Return the [X, Y] coordinate for the center point of the cell that contains the specified text.  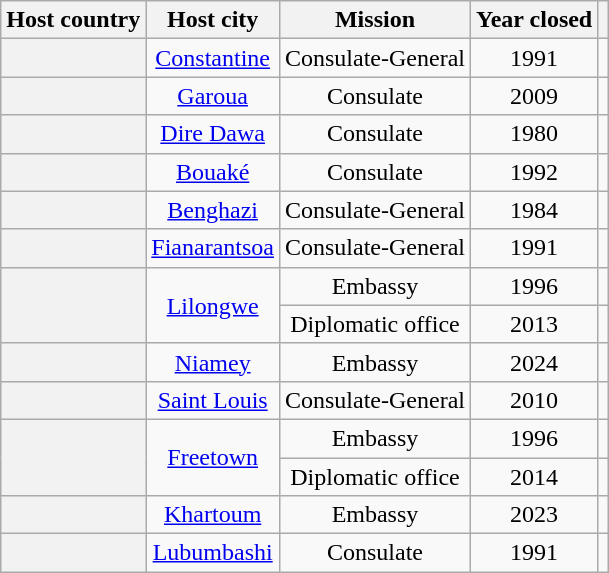
Bouaké [213, 172]
Host country [74, 20]
Benghazi [213, 210]
Constantine [213, 58]
2009 [534, 96]
2023 [534, 515]
Freetown [213, 457]
2024 [534, 362]
1980 [534, 134]
Dire Dawa [213, 134]
Lubumbashi [213, 553]
Year closed [534, 20]
Niamey [213, 362]
Fianarantsoa [213, 248]
Garoua [213, 96]
Saint Louis [213, 400]
Host city [213, 20]
2014 [534, 477]
1984 [534, 210]
Khartoum [213, 515]
Mission [374, 20]
Lilongwe [213, 305]
2013 [534, 324]
2010 [534, 400]
1992 [534, 172]
